Output the [x, y] coordinate of the center of the cell containing the given text.  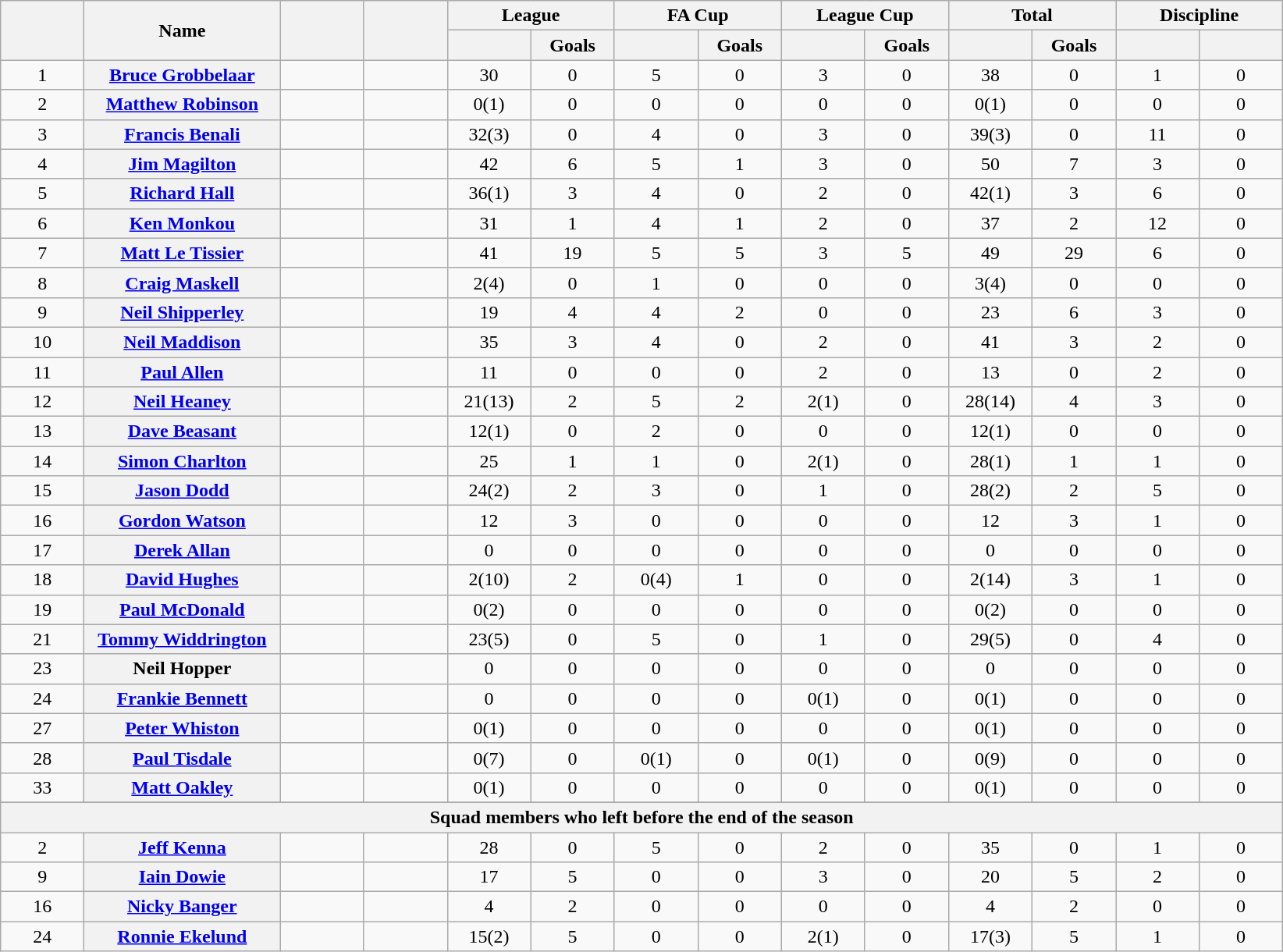
23(5) [489, 639]
League Cup [865, 16]
2(4) [489, 282]
Neil Hopper [183, 669]
31 [489, 223]
Francis Benali [183, 134]
28(2) [990, 491]
Nicky Banger [183, 907]
Bruce Grobbelaar [183, 75]
Neil Maddison [183, 342]
David Hughes [183, 580]
Paul Tisdale [183, 758]
Squad members who left before the end of the season [641, 817]
Tommy Widdrington [183, 639]
36(1) [489, 194]
2(14) [990, 580]
Dave Beasant [183, 432]
20 [990, 877]
18 [42, 580]
Paul McDonald [183, 609]
14 [42, 461]
24(2) [489, 491]
42 [489, 164]
Peter Whiston [183, 728]
Jim Magilton [183, 164]
8 [42, 282]
38 [990, 75]
Frankie Bennett [183, 698]
Gordon Watson [183, 520]
Jason Dodd [183, 491]
Ronnie Ekelund [183, 936]
Name [183, 30]
Total [1032, 16]
Iain Dowie [183, 877]
Discipline [1199, 16]
49 [990, 253]
29(5) [990, 639]
0(7) [489, 758]
30 [489, 75]
32(3) [489, 134]
28(14) [990, 402]
Ken Monkou [183, 223]
Neil Heaney [183, 402]
Richard Hall [183, 194]
50 [990, 164]
Neil Shipperley [183, 312]
Craig Maskell [183, 282]
0(9) [990, 758]
Derek Allan [183, 550]
33 [42, 787]
21 [42, 639]
27 [42, 728]
15(2) [489, 936]
3(4) [990, 282]
39(3) [990, 134]
42(1) [990, 194]
Matt Oakley [183, 787]
Paul Allen [183, 372]
17(3) [990, 936]
37 [990, 223]
Matthew Robinson [183, 105]
0(4) [656, 580]
2(10) [489, 580]
FA Cup [698, 16]
Simon Charlton [183, 461]
Jeff Kenna [183, 847]
10 [42, 342]
League [531, 16]
25 [489, 461]
28(1) [990, 461]
29 [1074, 253]
21(13) [489, 402]
15 [42, 491]
Matt Le Tissier [183, 253]
